For the text-containing cell, return its midpoint in [x, y] coordinate format. 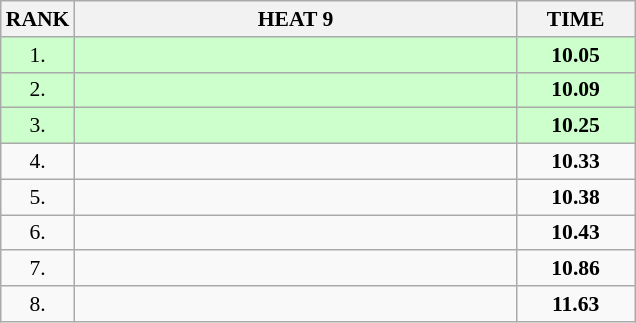
2. [38, 90]
5. [38, 197]
10.38 [576, 197]
10.43 [576, 233]
6. [38, 233]
11.63 [576, 304]
HEAT 9 [295, 19]
TIME [576, 19]
3. [38, 126]
10.33 [576, 162]
8. [38, 304]
10.05 [576, 55]
1. [38, 55]
4. [38, 162]
10.09 [576, 90]
7. [38, 269]
10.86 [576, 269]
RANK [38, 19]
10.25 [576, 126]
